From the cell containing the given text, extract its center point as (X, Y) coordinate. 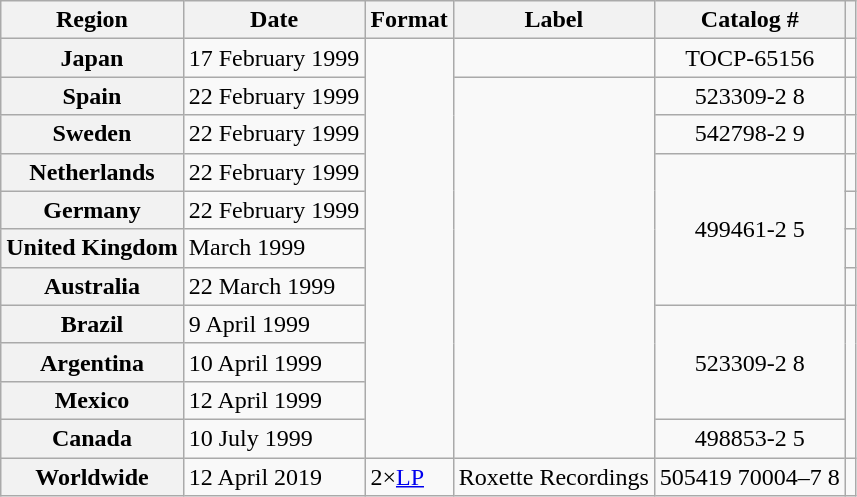
United Kingdom (92, 248)
Date (274, 20)
Japan (92, 58)
9 April 1999 (274, 324)
10 July 1999 (274, 438)
Canada (92, 438)
2×LP (409, 477)
12 April 1999 (274, 400)
Germany (92, 210)
Mexico (92, 400)
10 April 1999 (274, 362)
505419 70004–7 8 (750, 477)
22 March 1999 (274, 286)
TOCP-65156 (750, 58)
March 1999 (274, 248)
12 April 2019 (274, 477)
Roxette Recordings (554, 477)
Netherlands (92, 172)
Brazil (92, 324)
542798-2 9 (750, 134)
Format (409, 20)
Label (554, 20)
Region (92, 20)
Australia (92, 286)
Sweden (92, 134)
17 February 1999 (274, 58)
Argentina (92, 362)
Spain (92, 96)
498853-2 5 (750, 438)
Catalog # (750, 20)
Worldwide (92, 477)
499461-2 5 (750, 229)
